Extract the [x, y] coordinate from the center of the cell holding the provided text.  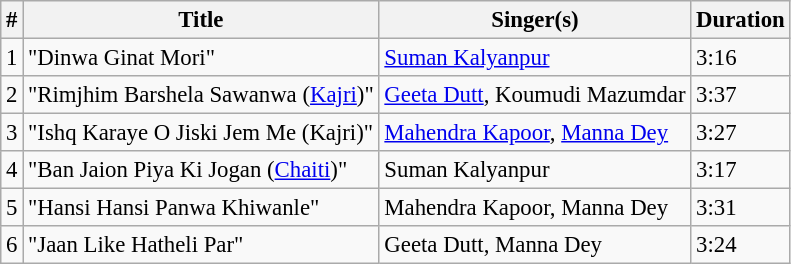
3:27 [740, 133]
3:37 [740, 95]
Duration [740, 20]
"Ishq Karaye O Jiski Jem Me (Kajri)" [201, 133]
Title [201, 20]
"Jaan Like Hatheli Par" [201, 245]
Geeta Dutt, Manna Dey [535, 245]
"Dinwa Ginat Mori" [201, 58]
3 [12, 133]
Geeta Dutt, Koumudi Mazumdar [535, 95]
Singer(s) [535, 20]
4 [12, 170]
5 [12, 208]
"Hansi Hansi Panwa Khiwanle" [201, 208]
6 [12, 245]
3:31 [740, 208]
2 [12, 95]
3:16 [740, 58]
1 [12, 58]
# [12, 20]
"Rimjhim Barshela Sawanwa (Kajri)" [201, 95]
"Ban Jaion Piya Ki Jogan (Chaiti)" [201, 170]
3:24 [740, 245]
3:17 [740, 170]
